Detect which cell encompasses the target text, then output its (X, Y) center coordinate. 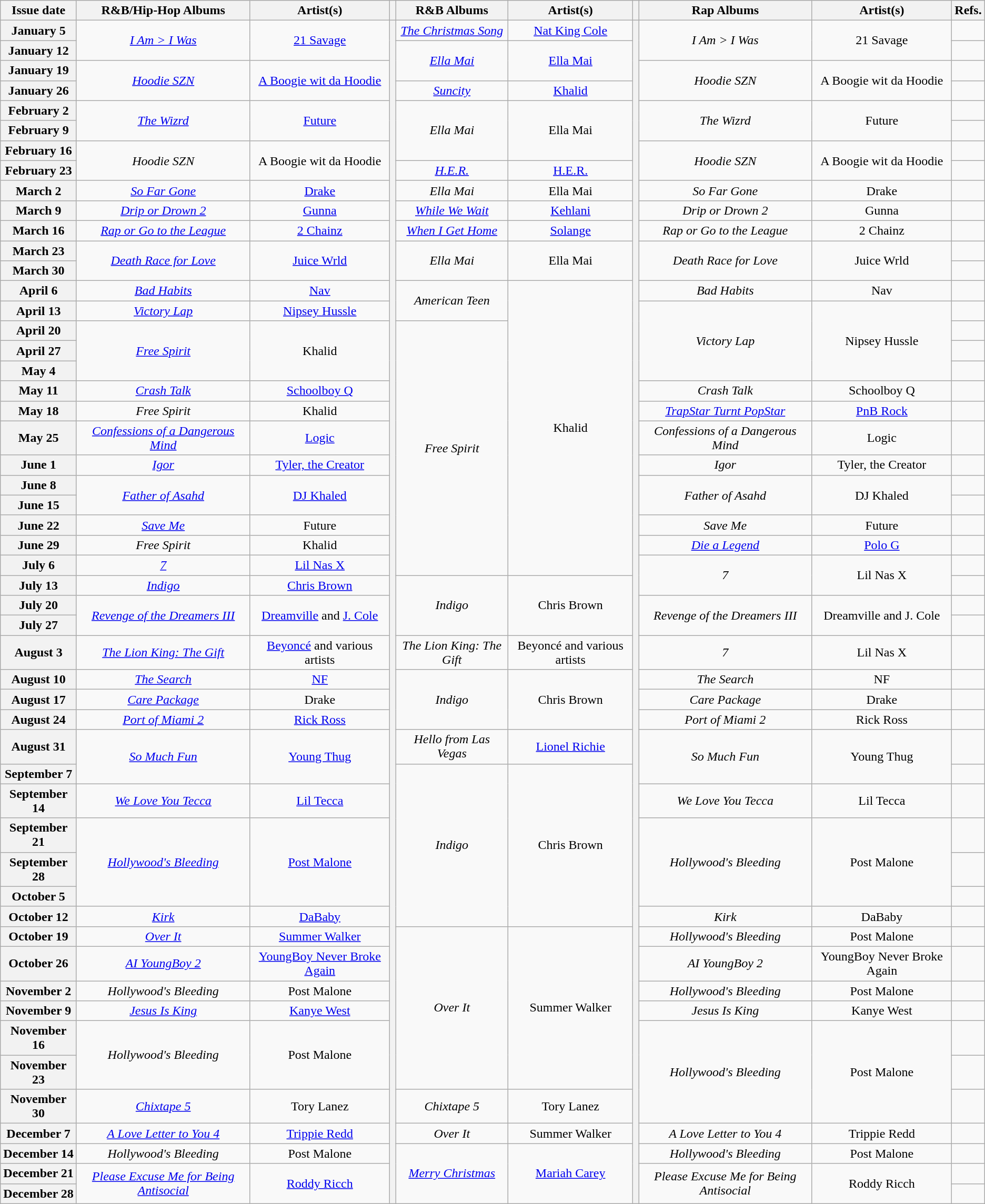
November 9 (39, 1011)
Refs. (968, 11)
April 20 (39, 331)
November 30 (39, 1107)
TrapStar Turnt PopStar (725, 411)
February 16 (39, 150)
Lionel Richie (570, 747)
August 10 (39, 680)
Suncity (452, 90)
August 3 (39, 652)
June 1 (39, 465)
Hello from Las Vegas (452, 747)
February 2 (39, 110)
Polo G (882, 545)
April 13 (39, 311)
July 13 (39, 585)
PnB Rock (882, 411)
April 6 (39, 291)
September 14 (39, 801)
June 8 (39, 485)
Die a Legend (725, 545)
May 4 (39, 371)
August 31 (39, 747)
March 16 (39, 230)
Solange (570, 230)
October 5 (39, 896)
January 5 (39, 31)
January 26 (39, 90)
November 23 (39, 1072)
November 2 (39, 990)
September 7 (39, 774)
R&B Albums (452, 11)
May 18 (39, 411)
May 11 (39, 391)
April 27 (39, 351)
July 20 (39, 605)
October 26 (39, 964)
The Christmas Song (452, 31)
Kehlani (570, 210)
September 28 (39, 869)
January 19 (39, 70)
Merry Christmas (452, 1173)
December 14 (39, 1154)
August 17 (39, 700)
Rap Albums (725, 11)
January 12 (39, 50)
May 25 (39, 438)
February 23 (39, 170)
March 30 (39, 271)
American Teen (452, 301)
R&B/Hip-Hop Albums (163, 11)
When I Get Home (452, 230)
November 16 (39, 1038)
Issue date (39, 11)
March 2 (39, 190)
October 19 (39, 936)
While We Wait (452, 210)
July 6 (39, 565)
December 21 (39, 1173)
March 23 (39, 251)
Nat King Cole (570, 31)
December 28 (39, 1193)
August 24 (39, 720)
June 29 (39, 545)
December 7 (39, 1134)
March 9 (39, 210)
June 15 (39, 505)
July 27 (39, 625)
October 12 (39, 916)
Mariah Carey (570, 1173)
September 21 (39, 835)
February 9 (39, 130)
June 22 (39, 525)
